Provide the (X, Y) coordinate of the cell's center where the given text is located.  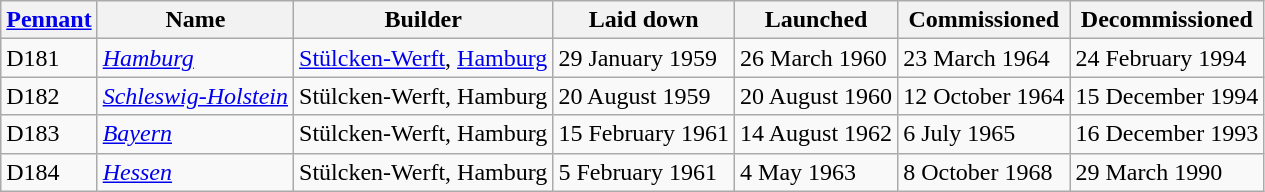
4 May 1963 (816, 172)
26 March 1960 (816, 58)
Hessen (195, 172)
29 March 1990 (1167, 172)
Pennant (49, 20)
Name (195, 20)
20 August 1959 (644, 96)
Launched (816, 20)
5 February 1961 (644, 172)
D182 (49, 96)
23 March 1964 (984, 58)
16 December 1993 (1167, 134)
D183 (49, 134)
Bayern (195, 134)
Commissioned (984, 20)
6 July 1965 (984, 134)
Decommissioned (1167, 20)
24 February 1994 (1167, 58)
Builder (424, 20)
12 October 1964 (984, 96)
D184 (49, 172)
15 February 1961 (644, 134)
D181 (49, 58)
15 December 1994 (1167, 96)
8 October 1968 (984, 172)
29 January 1959 (644, 58)
Laid down (644, 20)
20 August 1960 (816, 96)
Schleswig-Holstein (195, 96)
Hamburg (195, 58)
14 August 1962 (816, 134)
